Scan for the cell matching the given text and deliver its [x, y] coordinate at center. 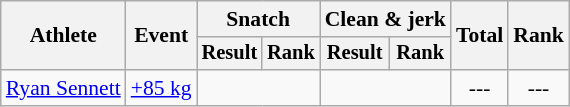
Total [480, 36]
Athlete [64, 36]
Snatch [258, 19]
+85 kg [162, 88]
Ryan Sennett [64, 88]
Clean & jerk [386, 19]
Event [162, 36]
